Extract the [x, y] coordinate from the center of the cell holding the provided text.  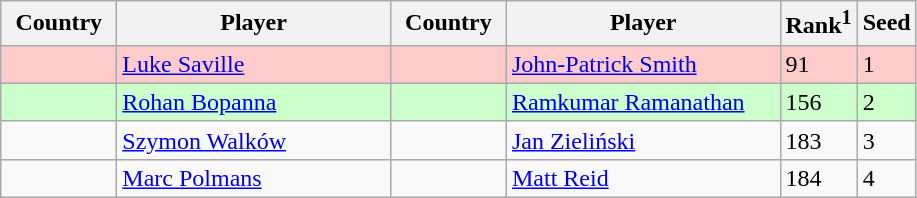
Ramkumar Ramanathan [643, 102]
184 [818, 178]
Szymon Walków [254, 140]
156 [818, 102]
3 [886, 140]
Marc Polmans [254, 178]
4 [886, 178]
Seed [886, 24]
Rank1 [818, 24]
1 [886, 64]
John-Patrick Smith [643, 64]
Rohan Bopanna [254, 102]
Matt Reid [643, 178]
Jan Zieliński [643, 140]
2 [886, 102]
91 [818, 64]
Luke Saville [254, 64]
183 [818, 140]
